Extract the (X, Y) coordinate from the center of the cell holding the provided text.  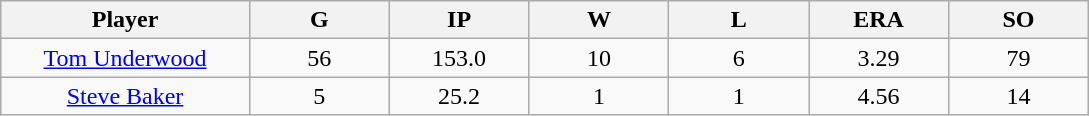
6 (739, 58)
5 (319, 96)
ERA (879, 20)
14 (1018, 96)
153.0 (459, 58)
L (739, 20)
10 (599, 58)
79 (1018, 58)
W (599, 20)
25.2 (459, 96)
Tom Underwood (126, 58)
G (319, 20)
4.56 (879, 96)
56 (319, 58)
SO (1018, 20)
IP (459, 20)
3.29 (879, 58)
Player (126, 20)
Steve Baker (126, 96)
